Capture the cell that displays the provided text and extract its (x, y) central coordinate. 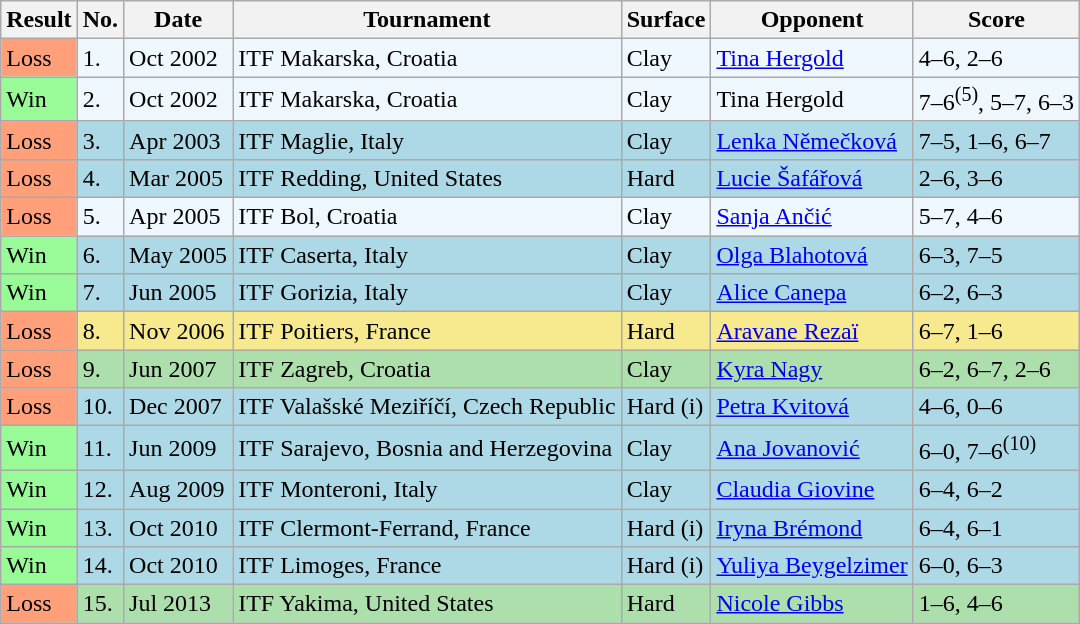
6–0, 6–3 (996, 566)
2. (100, 100)
Olga Blahotová (812, 255)
ITF Yakima, United States (428, 604)
Result (39, 20)
Jul 2013 (178, 604)
6–0, 7–6(10) (996, 448)
Dec 2007 (178, 407)
ITF Valašské Meziříčí, Czech Republic (428, 407)
Aug 2009 (178, 489)
3. (100, 140)
ITF Poitiers, France (428, 331)
6–2, 6–7, 2–6 (996, 369)
6. (100, 255)
Jun 2009 (178, 448)
Yuliya Beygelzimer (812, 566)
5–7, 4–6 (996, 217)
Date (178, 20)
9. (100, 369)
Aravane Rezaï (812, 331)
Surface (666, 20)
ITF Maglie, Italy (428, 140)
1–6, 4–6 (996, 604)
ITF Bol, Croatia (428, 217)
Jun 2007 (178, 369)
13. (100, 528)
Mar 2005 (178, 178)
1. (100, 58)
6–2, 6–3 (996, 293)
ITF Zagreb, Croatia (428, 369)
Ana Jovanović (812, 448)
15. (100, 604)
6–3, 7–5 (996, 255)
7–5, 1–6, 6–7 (996, 140)
No. (100, 20)
ITF Sarajevo, Bosnia and Herzegovina (428, 448)
ITF Monteroni, Italy (428, 489)
6–4, 6–1 (996, 528)
Tournament (428, 20)
ITF Gorizia, Italy (428, 293)
Claudia Giovine (812, 489)
6–4, 6–2 (996, 489)
ITF Limoges, France (428, 566)
7. (100, 293)
2–6, 3–6 (996, 178)
ITF Redding, United States (428, 178)
Petra Kvitová (812, 407)
Jun 2005 (178, 293)
Iryna Brémond (812, 528)
10. (100, 407)
14. (100, 566)
4. (100, 178)
4–6, 0–6 (996, 407)
6–7, 1–6 (996, 331)
Apr 2005 (178, 217)
Nov 2006 (178, 331)
7–6(5), 5–7, 6–3 (996, 100)
Lenka Němečková (812, 140)
Lucie Šafářová (812, 178)
11. (100, 448)
Alice Canepa (812, 293)
8. (100, 331)
12. (100, 489)
Sanja Ančić (812, 217)
ITF Clermont-Ferrand, France (428, 528)
ITF Caserta, Italy (428, 255)
5. (100, 217)
May 2005 (178, 255)
4–6, 2–6 (996, 58)
Kyra Nagy (812, 369)
Opponent (812, 20)
Nicole Gibbs (812, 604)
Apr 2003 (178, 140)
Score (996, 20)
